Find where the given text appears and provide that cell's center as [x, y] coordinate. 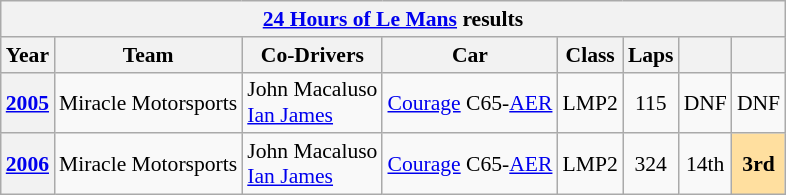
2006 [28, 164]
24 Hours of Le Mans results [393, 19]
Car [470, 55]
Laps [651, 55]
2005 [28, 102]
Co-Drivers [312, 55]
14th [706, 164]
115 [651, 102]
Class [590, 55]
3rd [758, 164]
Team [148, 55]
324 [651, 164]
Year [28, 55]
